Return [x, y] of the center of cell containing provided text 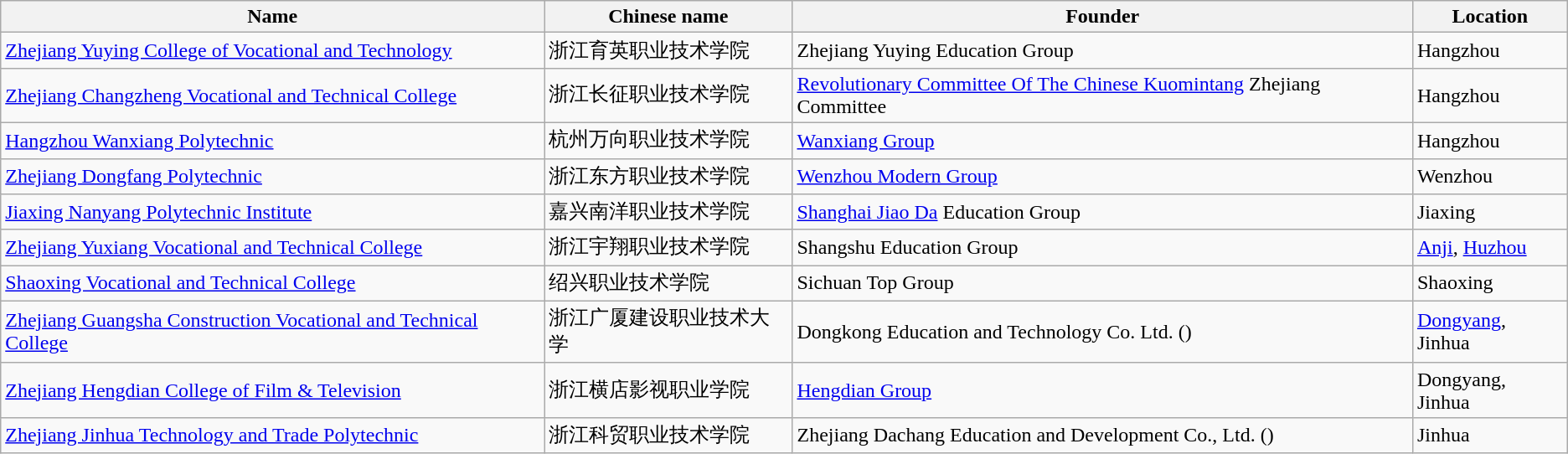
Location [1489, 17]
Shaoxing Vocational and Technical College [273, 283]
浙江广厦建设职业技术大学 [668, 332]
浙江横店影视职业学院 [668, 390]
Zhejiang Yuying College of Vocational and Technology [273, 50]
Jiaxing [1489, 213]
Shanghai Jiao Da Education Group [1102, 213]
Zhejiang Yuying Education Group [1102, 50]
Hengdian Group [1102, 390]
嘉兴南洋职业技术学院 [668, 213]
浙江育英职业技术学院 [668, 50]
Sichuan Top Group [1102, 283]
Wanxiang Group [1102, 141]
浙江东方职业技术学院 [668, 176]
Zhejiang Changzheng Vocational and Technical College [273, 95]
Hangzhou Wanxiang Polytechnic [273, 141]
Zhejiang Dongfang Polytechnic [273, 176]
Zhejiang Jinhua Technology and Trade Polytechnic [273, 436]
Shaoxing [1489, 283]
Anji, Huzhou [1489, 248]
Jinhua [1489, 436]
Name [273, 17]
Founder [1102, 17]
Wenzhou [1489, 176]
Zhejiang Yuxiang Vocational and Technical College [273, 248]
Chinese name [668, 17]
杭州万向职业技术学院 [668, 141]
Zhejiang Guangsha Construction Vocational and Technical College [273, 332]
Wenzhou Modern Group [1102, 176]
Shangshu Education Group [1102, 248]
Revolutionary Committee Of The Chinese Kuomintang Zhejiang Committee [1102, 95]
Jiaxing Nanyang Polytechnic Institute [273, 213]
浙江长征职业技术学院 [668, 95]
浙江科贸职业技术学院 [668, 436]
Zhejiang Hengdian College of Film & Television [273, 390]
Zhejiang Dachang Education and Development Co., Ltd. () [1102, 436]
Dongkong Education and Technology Co. Ltd. () [1102, 332]
绍兴职业技术学院 [668, 283]
浙江宇翔职业技术学院 [668, 248]
